From the cell containing the given text, extract its center point as (x, y) coordinate. 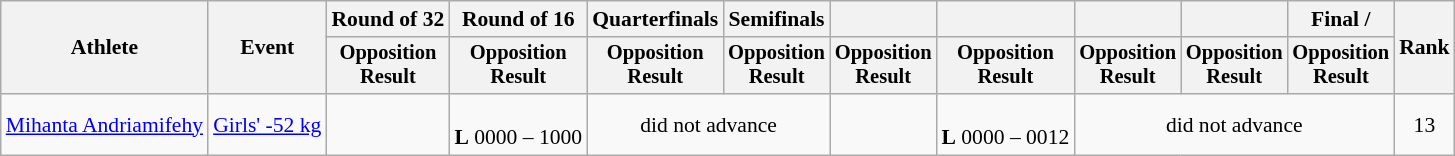
Round of 32 (388, 19)
Event (267, 48)
Final / (1342, 19)
Rank (1424, 48)
13 (1424, 124)
Quarterfinals (655, 19)
L 0000 – 0012 (1005, 124)
Athlete (104, 48)
Semifinals (776, 19)
Round of 16 (518, 19)
Girls' -52 kg (267, 124)
L 0000 – 1000 (518, 124)
Mihanta Andriamifehy (104, 124)
